Pinpoint the cell where the given text exists, returning its [X, Y] midpoint coordinate. 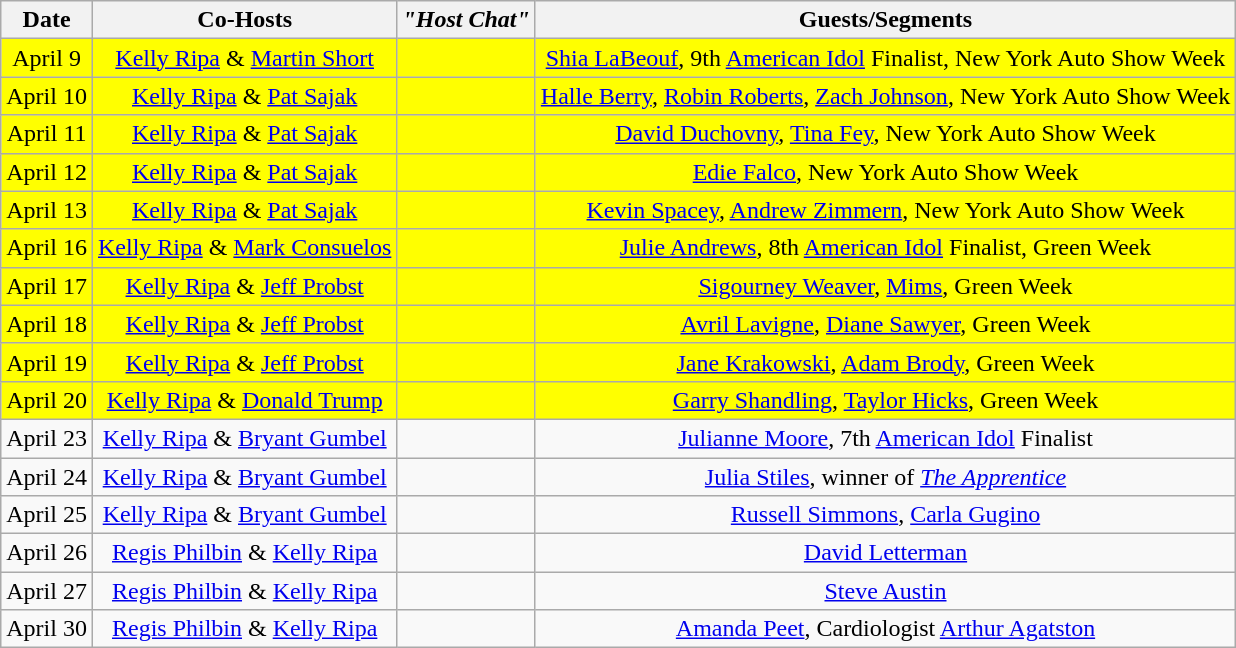
April 20 [47, 400]
April 12 [47, 172]
Kelly Ripa & Martin Short [244, 58]
April 23 [47, 438]
Steve Austin [885, 591]
Julia Stiles, winner of The Apprentice [885, 477]
April 9 [47, 58]
April 10 [47, 96]
Kelly Ripa & Mark Consuelos [244, 248]
Kelly Ripa & Donald Trump [244, 400]
Shia LaBeouf, 9th American Idol Finalist, New York Auto Show Week [885, 58]
Julie Andrews, 8th American Idol Finalist, Green Week [885, 248]
Amanda Peet, Cardiologist Arthur Agatston [885, 629]
April 11 [47, 134]
Avril Lavigne, Diane Sawyer, Green Week [885, 324]
Date [47, 20]
Julianne Moore, 7th American Idol Finalist [885, 438]
Edie Falco, New York Auto Show Week [885, 172]
Garry Shandling, Taylor Hicks, Green Week [885, 400]
April 17 [47, 286]
"Host Chat" [466, 20]
April 24 [47, 477]
Co-Hosts [244, 20]
April 26 [47, 553]
April 18 [47, 324]
Halle Berry, Robin Roberts, Zach Johnson, New York Auto Show Week [885, 96]
David Duchovny, Tina Fey, New York Auto Show Week [885, 134]
Sigourney Weaver, Mims, Green Week [885, 286]
April 13 [47, 210]
April 30 [47, 629]
April 25 [47, 515]
April 27 [47, 591]
Russell Simmons, Carla Gugino [885, 515]
April 19 [47, 362]
April 16 [47, 248]
Jane Krakowski, Adam Brody, Green Week [885, 362]
Kevin Spacey, Andrew Zimmern, New York Auto Show Week [885, 210]
Guests/Segments [885, 20]
David Letterman [885, 553]
